Determine the [X, Y] coordinate at the center of the cell enclosing the given text.  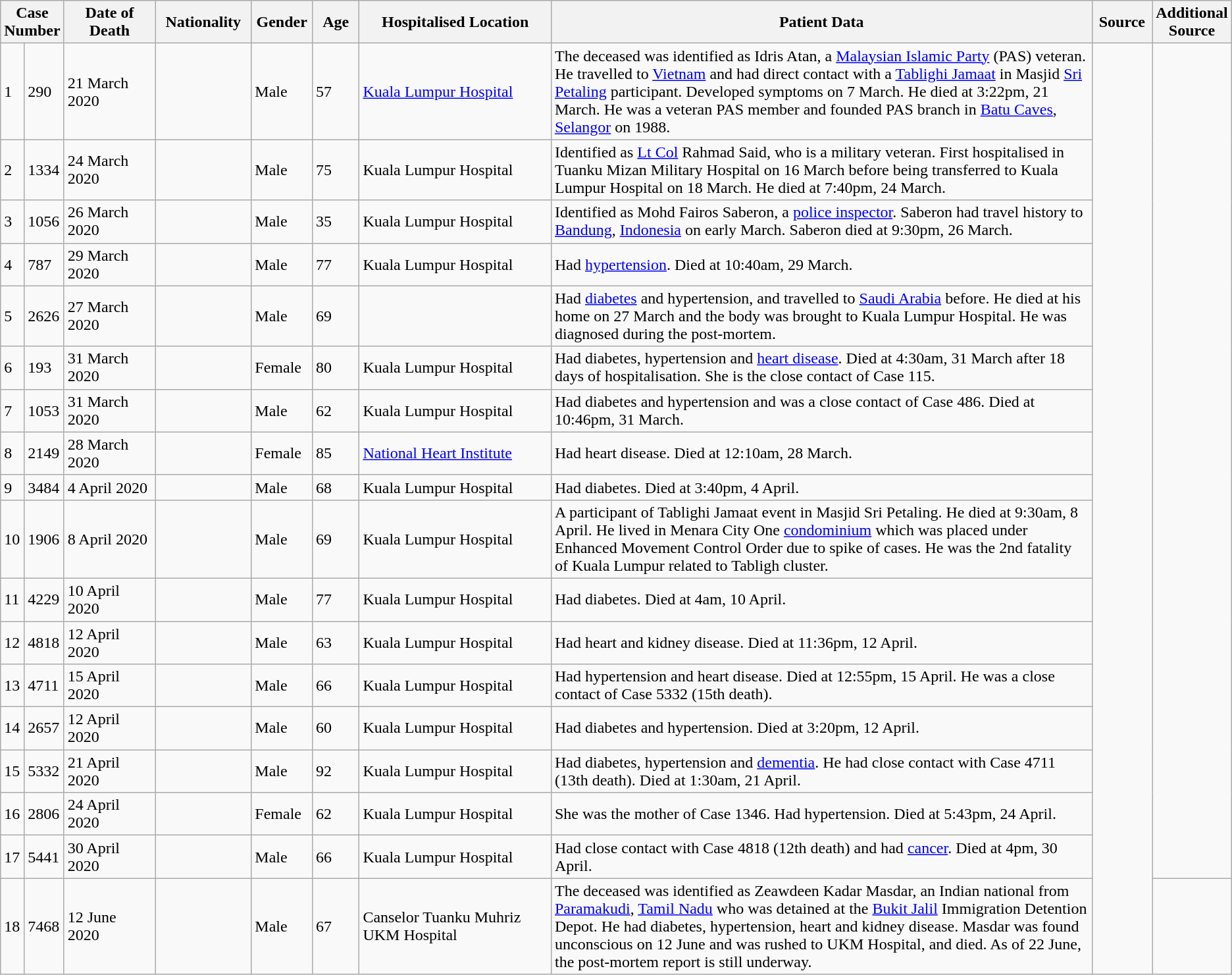
290 [44, 92]
1056 [44, 221]
Had diabetes, hypertension and heart disease. Died at 4:30am, 31 March after 18 days of hospitalisation. She is the close contact of Case 115. [821, 367]
2149 [44, 453]
15 April 2020 [109, 686]
Had diabetes. Died at 3:40pm, 4 April. [821, 487]
Source [1122, 22]
1906 [44, 539]
6 [13, 367]
Had hypertension. Died at 10:40am, 29 March. [821, 265]
35 [336, 221]
Date of Death [109, 22]
27 March 2020 [109, 316]
57 [336, 92]
63 [336, 643]
Had diabetes. Died at 4am, 10 April. [821, 599]
92 [336, 772]
2806 [44, 814]
11 [13, 599]
2626 [44, 316]
17 [13, 857]
Age [336, 22]
9 [13, 487]
4229 [44, 599]
28 March 2020 [109, 453]
1 [13, 92]
5441 [44, 857]
15 [13, 772]
787 [44, 265]
2 [13, 170]
1053 [44, 411]
10 [13, 539]
Had heart and kidney disease. Died at 11:36pm, 12 April. [821, 643]
8 [13, 453]
193 [44, 367]
National Heart Institute [455, 453]
30 April 2020 [109, 857]
24 March 2020 [109, 170]
12 [13, 643]
She was the mother of Case 1346. Had hypertension. Died at 5:43pm, 24 April. [821, 814]
3484 [44, 487]
75 [336, 170]
1334 [44, 170]
16 [13, 814]
60 [336, 728]
24 April 2020 [109, 814]
Hospitalised Location [455, 22]
Patient Data [821, 22]
13 [13, 686]
Canselor Tuanku Muhriz UKM Hospital [455, 926]
4818 [44, 643]
5 [13, 316]
80 [336, 367]
4 [13, 265]
26 March 2020 [109, 221]
67 [336, 926]
5332 [44, 772]
10 April 2020 [109, 599]
85 [336, 453]
Had diabetes and hypertension and was a close contact of Case 486. Died at 10:46pm, 31 March. [821, 411]
Case Number [32, 22]
Had close contact with Case 4818 (12th death) and had cancer. Died at 4pm, 30 April. [821, 857]
Had heart disease. Died at 12:10am, 28 March. [821, 453]
29 March 2020 [109, 265]
7468 [44, 926]
8 April 2020 [109, 539]
21 April 2020 [109, 772]
4 April 2020 [109, 487]
12 June 2020 [109, 926]
Gender [282, 22]
Had hypertension and heart disease. Died at 12:55pm, 15 April. He was a close contact of Case 5332 (15th death). [821, 686]
21 March 2020 [109, 92]
Additional Source [1193, 22]
18 [13, 926]
Nationality [203, 22]
3 [13, 221]
2657 [44, 728]
Had diabetes, hypertension and dementia. He had close contact with Case 4711 (13th death). Died at 1:30am, 21 April. [821, 772]
Had diabetes and hypertension. Died at 3:20pm, 12 April. [821, 728]
7 [13, 411]
68 [336, 487]
14 [13, 728]
4711 [44, 686]
